Scan for the cell matching the given text and deliver its (x, y) coordinate at center. 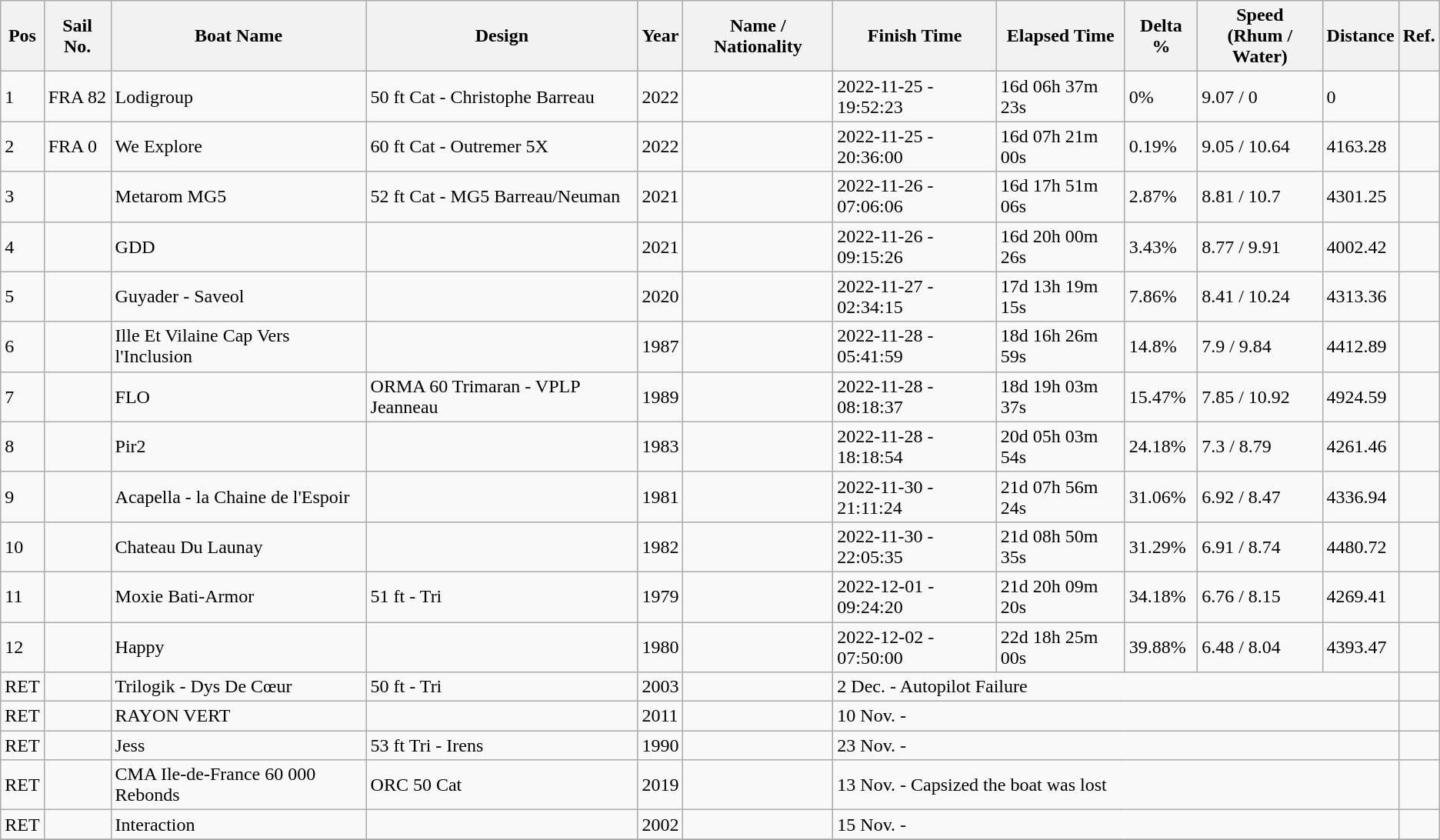
Distance (1360, 36)
2002 (660, 825)
Finish Time (915, 36)
31.29% (1161, 546)
Trilogik - Dys De Cœur (238, 687)
2.87% (1161, 197)
8.41 / 10.24 (1260, 297)
Lodigroup (238, 97)
16d 06h 37m 23s (1060, 97)
2022-11-27 - 02:34:15 (915, 297)
Chateau Du Launay (238, 546)
6.91 / 8.74 (1260, 546)
9.07 / 0 (1260, 97)
8 (22, 446)
2022-11-28 - 05:41:59 (915, 346)
6.48 / 8.04 (1260, 646)
15.47% (1161, 397)
7.85 / 10.92 (1260, 397)
15 Nov. - (1115, 825)
2022-11-25 - 19:52:23 (915, 97)
2019 (660, 785)
22d 18h 25m 00s (1060, 646)
18d 16h 26m 59s (1060, 346)
We Explore (238, 146)
Happy (238, 646)
1980 (660, 646)
9.05 / 10.64 (1260, 146)
0 (1360, 97)
4412.89 (1360, 346)
7 (22, 397)
4261.46 (1360, 446)
Pir2 (238, 446)
11 (22, 597)
2022-11-28 - 08:18:37 (915, 397)
ORC 50 Cat (502, 785)
4301.25 (1360, 197)
Interaction (238, 825)
1982 (660, 546)
Moxie Bati-Armor (238, 597)
4002.42 (1360, 246)
Sail No. (77, 36)
CMA Ile-de-France 60 000 Rebonds (238, 785)
21d 08h 50m 35s (1060, 546)
Pos (22, 36)
7.3 / 8.79 (1260, 446)
24.18% (1161, 446)
Ille Et Vilaine Cap Vers l'Inclusion (238, 346)
10 (22, 546)
5 (22, 297)
1979 (660, 597)
2022-11-30 - 22:05:35 (915, 546)
1987 (660, 346)
Speed(Rhum / Water) (1260, 36)
4163.28 (1360, 146)
1983 (660, 446)
14.8% (1161, 346)
Acapella - la Chaine de l'Espoir (238, 497)
4 (22, 246)
60 ft Cat - Outremer 5X (502, 146)
51 ft - Tri (502, 597)
23 Nov. - (1115, 745)
50 ft - Tri (502, 687)
1 (22, 97)
0.19% (1161, 146)
3.43% (1161, 246)
52 ft Cat - MG5 Barreau/Neuman (502, 197)
9 (22, 497)
16d 17h 51m 06s (1060, 197)
6.76 / 8.15 (1260, 597)
12 (22, 646)
39.88% (1161, 646)
2022-11-28 - 18:18:54 (915, 446)
4393.47 (1360, 646)
Elapsed Time (1060, 36)
20d 05h 03m 54s (1060, 446)
21d 20h 09m 20s (1060, 597)
2022-11-26 - 09:15:26 (915, 246)
1981 (660, 497)
4336.94 (1360, 497)
53 ft Tri - Irens (502, 745)
Guyader - Saveol (238, 297)
2020 (660, 297)
2 (22, 146)
7.86% (1161, 297)
17d 13h 19m 15s (1060, 297)
16d 20h 00m 26s (1060, 246)
0% (1161, 97)
16d 07h 21m 00s (1060, 146)
2022-11-25 - 20:36:00 (915, 146)
Metarom MG5 (238, 197)
Jess (238, 745)
2022-11-30 - 21:11:24 (915, 497)
FLO (238, 397)
3 (22, 197)
Year (660, 36)
Ref. (1418, 36)
4480.72 (1360, 546)
4924.59 (1360, 397)
1989 (660, 397)
1990 (660, 745)
FRA 82 (77, 97)
6 (22, 346)
ORMA 60 Trimaran - VPLP Jeanneau (502, 397)
34.18% (1161, 597)
Name / Nationality (758, 36)
4313.36 (1360, 297)
Design (502, 36)
GDD (238, 246)
7.9 / 9.84 (1260, 346)
10 Nov. - (1115, 716)
31.06% (1161, 497)
Delta % (1161, 36)
8.81 / 10.7 (1260, 197)
18d 19h 03m 37s (1060, 397)
2 Dec. - Autopilot Failure (1115, 687)
RAYON VERT (238, 716)
2022-11-26 - 07:06:06 (915, 197)
8.77 / 9.91 (1260, 246)
13 Nov. - Capsized the boat was lost (1115, 785)
FRA 0 (77, 146)
2022-12-02 - 07:50:00 (915, 646)
6.92 / 8.47 (1260, 497)
2003 (660, 687)
2011 (660, 716)
21d 07h 56m 24s (1060, 497)
4269.41 (1360, 597)
2022-12-01 - 09:24:20 (915, 597)
Boat Name (238, 36)
50 ft Cat - Christophe Barreau (502, 97)
